Return the (x, y) coordinate for the center point of the cell that contains the specified text.  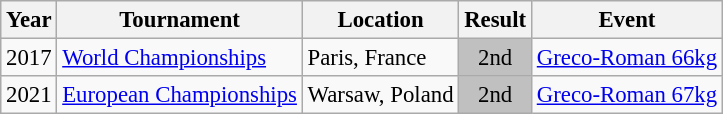
2017 (29, 58)
2021 (29, 95)
Location (380, 20)
Event (626, 20)
Warsaw, Poland (380, 95)
Result (496, 20)
Year (29, 20)
World Championships (180, 58)
Paris, France (380, 58)
European Championships (180, 95)
Greco-Roman 67kg (626, 95)
Greco-Roman 66kg (626, 58)
Tournament (180, 20)
